Capture the cell that displays the provided text and extract its [x, y] central coordinate. 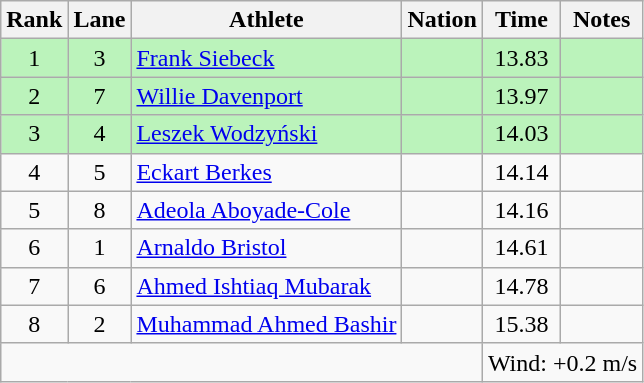
14.61 [521, 248]
Willie Davenport [266, 96]
Ahmed Ishtiaq Mubarak [266, 286]
Frank Siebeck [266, 58]
Wind: +0.2 m/s [562, 362]
Notes [602, 20]
15.38 [521, 324]
13.97 [521, 96]
Rank [34, 20]
14.03 [521, 134]
13.83 [521, 58]
Athlete [266, 20]
14.14 [521, 172]
14.78 [521, 286]
Nation [442, 20]
Time [521, 20]
Lane [100, 20]
Adeola Aboyade-Cole [266, 210]
Muhammad Ahmed Bashir [266, 324]
14.16 [521, 210]
Leszek Wodzyński [266, 134]
Eckart Berkes [266, 172]
Arnaldo Bristol [266, 248]
